Identify which cell holds the provided text, then report its (X, Y) central coordinate. 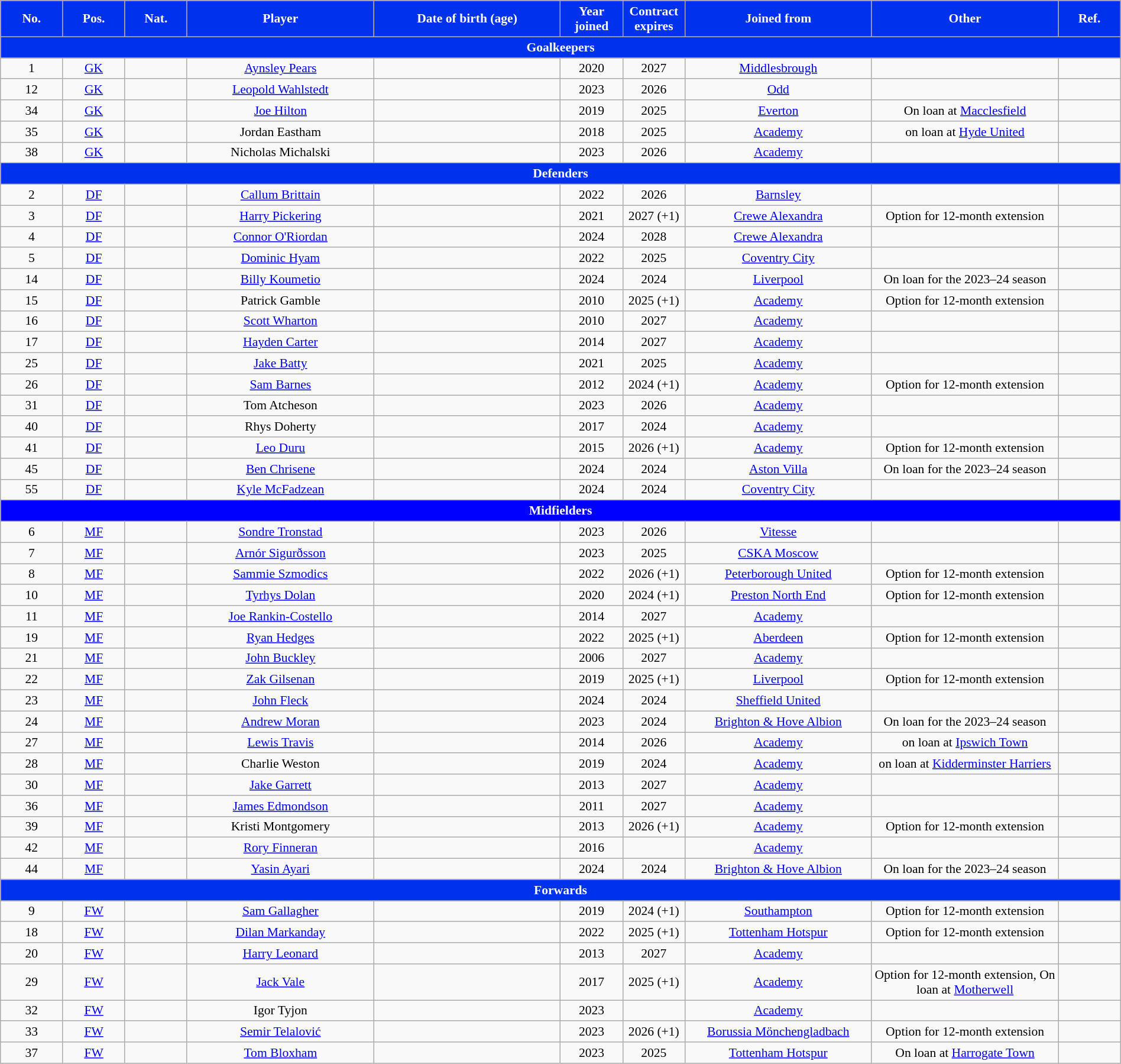
10 (32, 596)
Sheffield United (778, 701)
Sam Gallagher (280, 911)
Contract expires (654, 19)
Nat. (156, 19)
Everton (778, 111)
Leo Duru (280, 448)
8 (32, 574)
Player (280, 19)
25 (32, 364)
Tyrhys Dolan (280, 596)
Billy Koumetio (280, 279)
20 (32, 953)
21 (32, 658)
Aynsley Pears (280, 69)
Joined from (778, 19)
Joe Hilton (280, 111)
Scott Wharton (280, 321)
2018 (591, 132)
22 (32, 680)
Dominic Hyam (280, 258)
Zak Gilsenan (280, 680)
2006 (591, 658)
2015 (591, 448)
28 (32, 764)
3 (32, 216)
Rory Finneran (280, 848)
1 (32, 69)
Southampton (778, 911)
Jordan Eastham (280, 132)
31 (32, 406)
Lewis Travis (280, 743)
27 (32, 743)
42 (32, 848)
Peterborough United (778, 574)
Sammie Szmodics (280, 574)
James Edmondson (280, 806)
on loan at Kidderminster Harriers (965, 764)
Tom Bloxham (280, 1053)
Dilan Markanday (280, 933)
Other (965, 19)
Odd (778, 90)
24 (32, 722)
Charlie Weston (280, 764)
17 (32, 342)
Pos. (93, 19)
No. (32, 19)
Yasin Ayari (280, 869)
Vitesse (778, 532)
6 (32, 532)
2012 (591, 384)
29 (32, 982)
2027 (+1) (654, 216)
2016 (591, 848)
Nicholas Michalski (280, 153)
Andrew Moran (280, 722)
Kristi Montgomery (280, 827)
34 (32, 111)
45 (32, 469)
Kyle McFadzean (280, 490)
33 (32, 1032)
Forwards (560, 890)
12 (32, 90)
40 (32, 427)
39 (32, 827)
Sam Barnes (280, 384)
Date of birth (age) (467, 19)
37 (32, 1053)
CSKA Moscow (778, 553)
Rhys Doherty (280, 427)
7 (32, 553)
On loan at Harrogate Town (965, 1053)
19 (32, 638)
11 (32, 616)
Aberdeen (778, 638)
2028 (654, 237)
Option for 12-month extension, On loan at Motherwell (965, 982)
14 (32, 279)
9 (32, 911)
Harry Leonard (280, 953)
Ryan Hedges (280, 638)
32 (32, 1011)
4 (32, 237)
Igor Tyjon (280, 1011)
5 (32, 258)
Tom Atcheson (280, 406)
Borussia Mönchengladbach (778, 1032)
On loan at Macclesfield (965, 111)
Jack Vale (280, 982)
Leopold Wahlstedt (280, 90)
Ref. (1089, 19)
55 (32, 490)
John Buckley (280, 658)
Semir Telalović (280, 1032)
Ben Chrisene (280, 469)
38 (32, 153)
Connor O'Riordan (280, 237)
Hayden Carter (280, 342)
Jake Garrett (280, 785)
on loan at Hyde United (965, 132)
Goalkeepers (560, 47)
John Fleck (280, 701)
Year joined (591, 19)
Joe Rankin-Costello (280, 616)
Midfielders (560, 511)
Callum Brittain (280, 195)
Arnór Sigurðsson (280, 553)
Harry Pickering (280, 216)
15 (32, 300)
Preston North End (778, 596)
26 (32, 384)
Jake Batty (280, 364)
Patrick Gamble (280, 300)
Middlesbrough (778, 69)
35 (32, 132)
23 (32, 701)
30 (32, 785)
2 (32, 195)
Barnsley (778, 195)
on loan at Ipswich Town (965, 743)
Sondre Tronstad (280, 532)
36 (32, 806)
Defenders (560, 174)
16 (32, 321)
18 (32, 933)
Aston Villa (778, 469)
44 (32, 869)
41 (32, 448)
2011 (591, 806)
